Scan for the cell matching the given text and deliver its [x, y] coordinate at center. 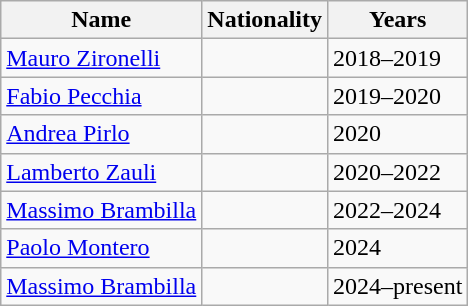
Fabio Pecchia [102, 96]
Nationality [265, 20]
2024–present [398, 286]
2019–2020 [398, 96]
Mauro Zironelli [102, 58]
Years [398, 20]
Paolo Montero [102, 248]
Andrea Pirlo [102, 134]
2024 [398, 248]
2022–2024 [398, 210]
2020 [398, 134]
2018–2019 [398, 58]
Lamberto Zauli [102, 172]
Name [102, 20]
2020–2022 [398, 172]
